Scan for the cell matching the given text and deliver its (x, y) coordinate at center. 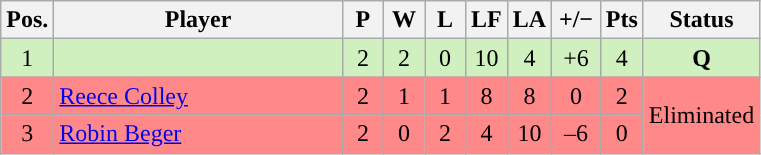
Reece Colley (198, 96)
+6 (576, 58)
3 (28, 134)
W (404, 20)
Q (701, 58)
Pts (622, 20)
–6 (576, 134)
P (362, 20)
LA (529, 20)
Player (198, 20)
+/− (576, 20)
LF (487, 20)
Pos. (28, 20)
Robin Beger (198, 134)
Status (701, 20)
L (444, 20)
Eliminated (701, 115)
